Return [x, y] of the center of cell containing provided text 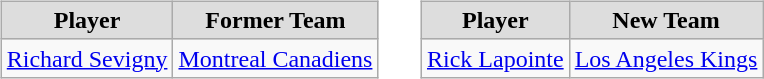
Richard Sevigny [87, 58]
Los Angeles Kings [666, 58]
Montreal Canadiens [276, 58]
New Team [666, 20]
Rick Lapointe [495, 58]
Former Team [276, 20]
